Scan for the cell matching the given text and deliver its (X, Y) coordinate at center. 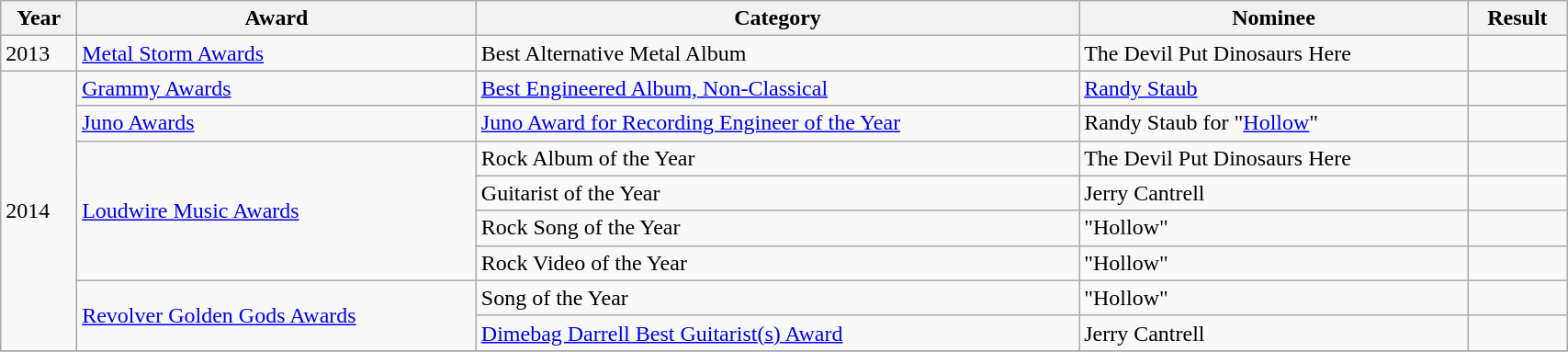
Randy Staub (1274, 88)
Juno Award for Recording Engineer of the Year (777, 123)
Rock Video of the Year (777, 263)
Guitarist of the Year (777, 193)
2013 (39, 53)
Revolver Golden Gods Awards (277, 315)
Rock Song of the Year (777, 228)
Category (777, 18)
Nominee (1274, 18)
Rock Album of the Year (777, 158)
Loudwire Music Awards (277, 210)
Metal Storm Awards (277, 53)
Juno Awards (277, 123)
Dimebag Darrell Best Guitarist(s) Award (777, 333)
Song of the Year (777, 298)
Randy Staub for "Hollow" (1274, 123)
Grammy Awards (277, 88)
Result (1517, 18)
Best Alternative Metal Album (777, 53)
2014 (39, 210)
Year (39, 18)
Best Engineered Album, Non-Classical (777, 88)
Award (277, 18)
